Find where the given text appears and provide that cell's center as (x, y) coordinate. 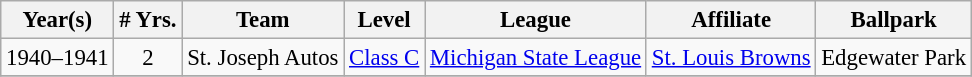
St. Louis Browns (730, 58)
Year(s) (58, 20)
Michigan State League (536, 58)
1940–1941 (58, 58)
Team (263, 20)
# Yrs. (148, 20)
Level (384, 20)
Class C (384, 58)
Affiliate (730, 20)
St. Joseph Autos (263, 58)
Ballpark (894, 20)
League (536, 20)
2 (148, 58)
Edgewater Park (894, 58)
